Return the [X, Y] coordinate for the center point of the cell that contains the specified text.  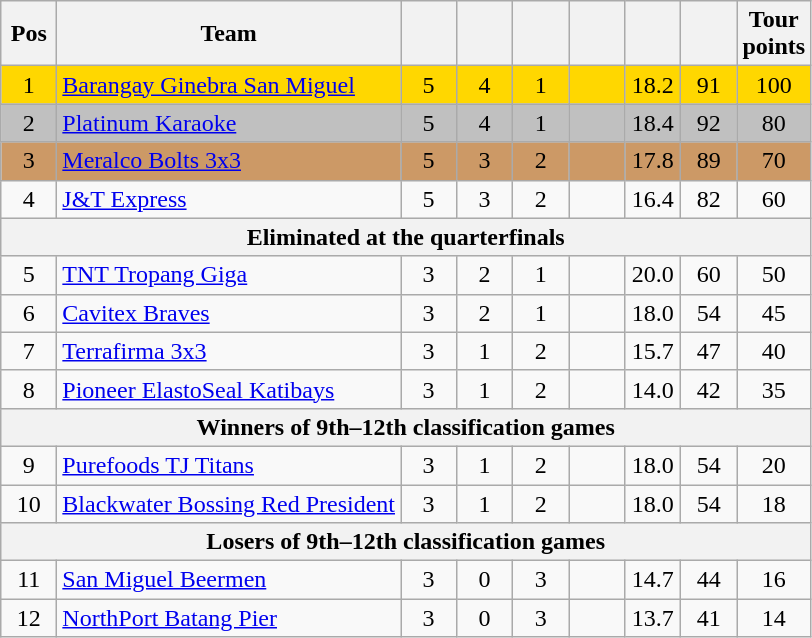
Pioneer ElastoSeal Katibays [229, 389]
20.0 [653, 275]
Blackwater Bossing Red President [229, 503]
13.7 [653, 618]
TNT Tropang Giga [229, 275]
82 [709, 199]
91 [709, 85]
70 [774, 161]
Purefoods TJ Titans [229, 465]
18.4 [653, 123]
10 [29, 503]
89 [709, 161]
9 [29, 465]
6 [29, 313]
NorthPort Batang Pier [229, 618]
17.8 [653, 161]
Cavitex Braves [229, 313]
44 [709, 580]
92 [709, 123]
Tour points [774, 34]
14.7 [653, 580]
12 [29, 618]
8 [29, 389]
14 [774, 618]
100 [774, 85]
11 [29, 580]
41 [709, 618]
15.7 [653, 351]
45 [774, 313]
16.4 [653, 199]
J&T Express [229, 199]
42 [709, 389]
Barangay Ginebra San Miguel [229, 85]
Team [229, 34]
20 [774, 465]
47 [709, 351]
18 [774, 503]
80 [774, 123]
Pos [29, 34]
35 [774, 389]
7 [29, 351]
Eliminated at the quarterfinals [406, 237]
Winners of 9th–12th classification games [406, 427]
Meralco Bolts 3x3 [229, 161]
San Miguel Beermen [229, 580]
Terrafirma 3x3 [229, 351]
40 [774, 351]
Platinum Karaoke [229, 123]
50 [774, 275]
16 [774, 580]
18.2 [653, 85]
Losers of 9th–12th classification games [406, 542]
14.0 [653, 389]
